Return the (X, Y) coordinate for the center point of the cell that contains the specified text.  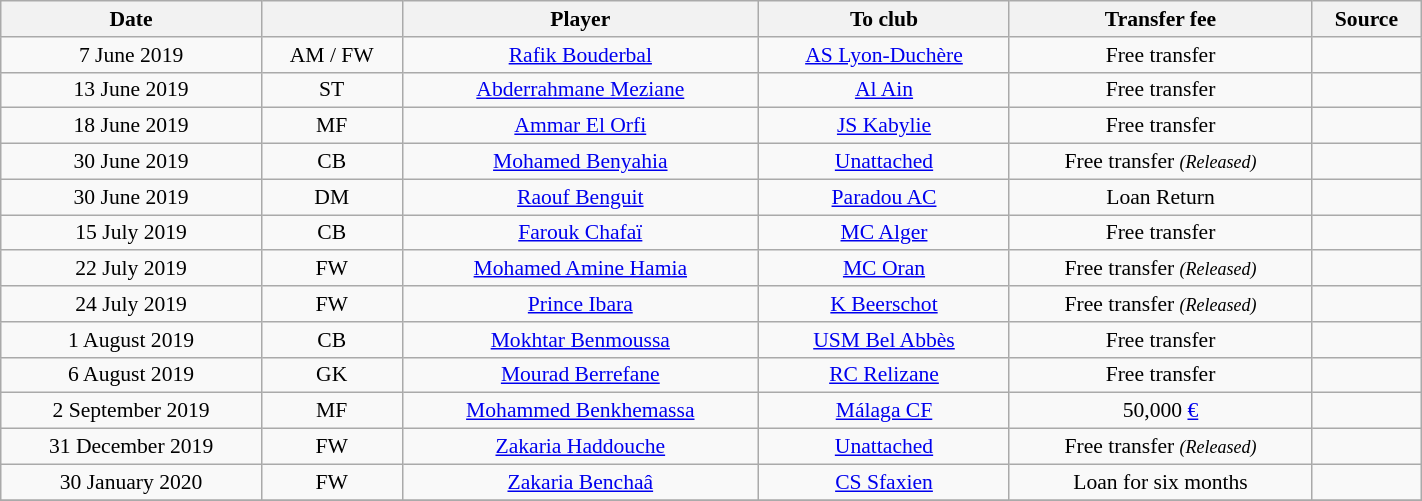
JS Kabylie (884, 126)
USM Bel Abbès (884, 340)
50,000 € (1160, 411)
22 July 2019 (132, 269)
Paradou AC (884, 197)
24 July 2019 (132, 304)
Loan for six months (1160, 482)
18 June 2019 (132, 126)
30 January 2020 (132, 482)
2 September 2019 (132, 411)
31 December 2019 (132, 447)
AM / FW (332, 55)
Player (580, 19)
Mohamed Benyahia (580, 162)
Mohammed Benkhemassa (580, 411)
K Beerschot (884, 304)
Raouf Benguit (580, 197)
13 June 2019 (132, 90)
MC Alger (884, 233)
RC Relizane (884, 375)
CS Sfaxien (884, 482)
MC Oran (884, 269)
Málaga CF (884, 411)
Mohamed Amine Hamia (580, 269)
Loan Return (1160, 197)
Mokhtar Benmoussa (580, 340)
AS Lyon-Duchère (884, 55)
Zakaria Haddouche (580, 447)
Source (1367, 19)
Rafik Bouderbal (580, 55)
15 July 2019 (132, 233)
Date (132, 19)
1 August 2019 (132, 340)
Farouk Chafaï (580, 233)
Prince Ibara (580, 304)
Al Ain (884, 90)
GK (332, 375)
DM (332, 197)
Transfer fee (1160, 19)
Mourad Berrefane (580, 375)
ST (332, 90)
Zakaria Benchaâ (580, 482)
Ammar El Orfi (580, 126)
7 June 2019 (132, 55)
To club (884, 19)
Abderrahmane Meziane (580, 90)
6 August 2019 (132, 375)
